Capture the cell that displays the provided text and extract its [X, Y] central coordinate. 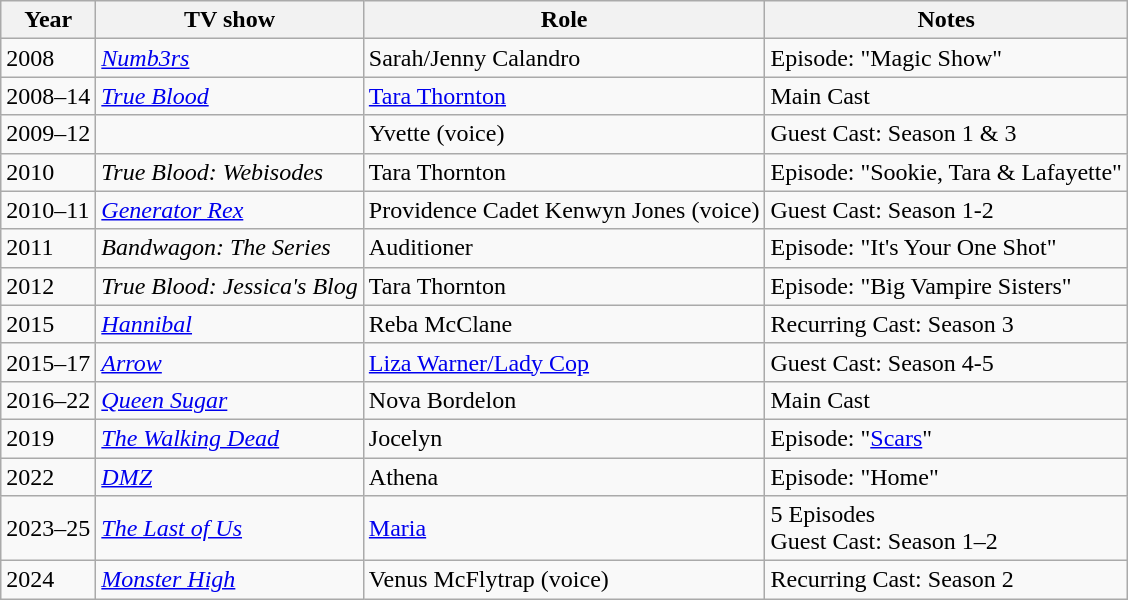
Episode: "Sookie, Tara & Lafayette" [946, 172]
Athena [564, 477]
Episode: "Home" [946, 477]
Arrow [230, 362]
2008 [48, 58]
Guest Cast: Season 1 & 3 [946, 134]
2010–11 [48, 210]
TV show [230, 20]
Hannibal [230, 324]
Auditioner [564, 248]
Nova Bordelon [564, 400]
The Last of Us [230, 528]
Providence Cadet Kenwyn Jones (voice) [564, 210]
2012 [48, 286]
Numb3rs [230, 58]
Yvette (voice) [564, 134]
Episode: "Scars" [946, 438]
Recurring Cast: Season 3 [946, 324]
2024 [48, 580]
2023–25 [48, 528]
2010 [48, 172]
Sarah/Jenny Calandro [564, 58]
Episode: "Big Vampire Sisters" [946, 286]
DMZ [230, 477]
Jocelyn [564, 438]
2015–17 [48, 362]
2015 [48, 324]
True Blood: Webisodes [230, 172]
Queen Sugar [230, 400]
Role [564, 20]
Reba McClane [564, 324]
Recurring Cast: Season 2 [946, 580]
Year [48, 20]
2009–12 [48, 134]
Episode: "It's Your One Shot" [946, 248]
Notes [946, 20]
Monster High [230, 580]
Generator Rex [230, 210]
True Blood: Jessica's Blog [230, 286]
Liza Warner/Lady Cop [564, 362]
Guest Cast: Season 4-5 [946, 362]
2022 [48, 477]
2016–22 [48, 400]
Bandwagon: The Series [230, 248]
2008–14 [48, 96]
Maria [564, 528]
2019 [48, 438]
2011 [48, 248]
5 EpisodesGuest Cast: Season 1–2 [946, 528]
The Walking Dead [230, 438]
True Blood [230, 96]
Venus McFlytrap (voice) [564, 580]
Episode: "Magic Show" [946, 58]
Guest Cast: Season 1-2 [946, 210]
